Determine the (X, Y) coordinate at the center of the cell enclosing the given text.  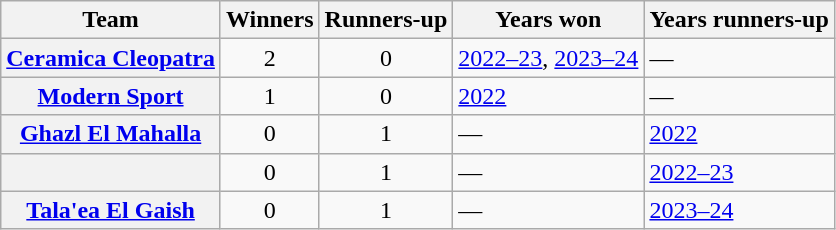
2022–23, 2023–24 (548, 58)
Team (111, 20)
Winners (270, 20)
Years runners-up (739, 20)
Ceramica Cleopatra (111, 58)
Modern Sport (111, 96)
Tala'ea El Gaish (111, 210)
2022–23 (739, 172)
2 (270, 58)
Runners-up (386, 20)
Ghazl El Mahalla (111, 134)
2023–24 (739, 210)
Years won (548, 20)
